Determine the [x, y] coordinate at the center of the cell enclosing the given text.  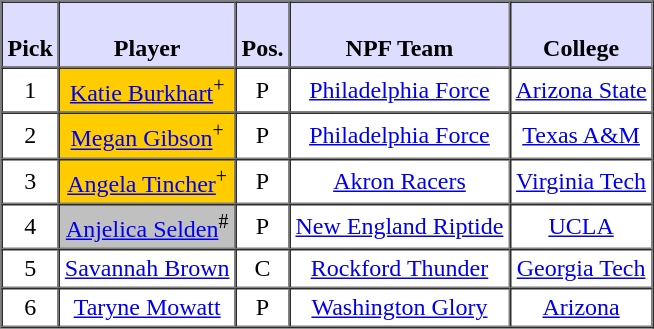
Washington Glory [399, 308]
5 [30, 268]
Arizona State [580, 90]
C [262, 268]
Virginia Tech [580, 180]
Katie Burkhart+ [148, 90]
NPF Team [399, 35]
New England Riptide [399, 226]
Texas A&M [580, 136]
3 [30, 180]
Rockford Thunder [399, 268]
Pos. [262, 35]
2 [30, 136]
Anjelica Selden# [148, 226]
Megan Gibson+ [148, 136]
Akron Racers [399, 180]
UCLA [580, 226]
4 [30, 226]
Savannah Brown [148, 268]
College [580, 35]
Arizona [580, 308]
Pick [30, 35]
6 [30, 308]
Player [148, 35]
Taryne Mowatt [148, 308]
Angela Tincher+ [148, 180]
1 [30, 90]
Georgia Tech [580, 268]
